Scan for the cell matching the given text and deliver its [X, Y] coordinate at center. 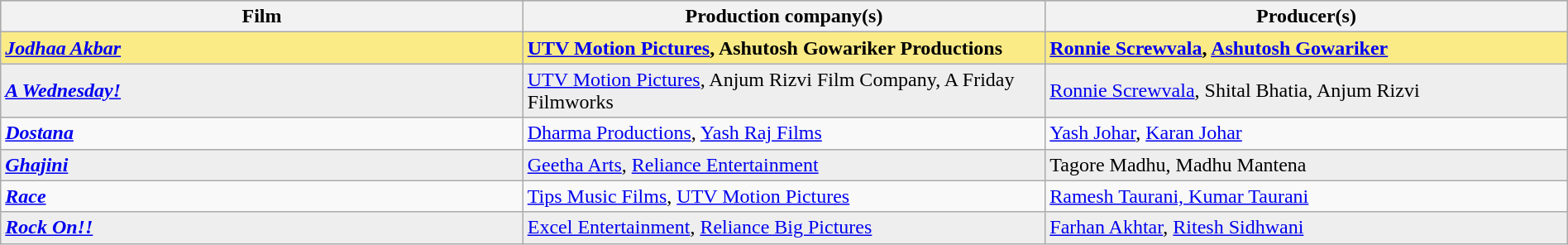
A Wednesday! [262, 91]
Geetha Arts, Reliance Entertainment [784, 165]
Ronnie Screwvala, Ashutosh Gowariker [1307, 48]
Dostana [262, 133]
Yash Johar, Karan Johar [1307, 133]
Dharma Productions, Yash Raj Films [784, 133]
Film [262, 17]
Production company(s) [784, 17]
Ronnie Screwvala, Shital Bhatia, Anjum Rizvi [1307, 91]
Farhan Akhtar, Ritesh Sidhwani [1307, 228]
Race [262, 196]
Ramesh Taurani, Kumar Taurani [1307, 196]
Jodhaa Akbar [262, 48]
Excel Entertainment, Reliance Big Pictures [784, 228]
Tagore Madhu, Madhu Mantena [1307, 165]
Producer(s) [1307, 17]
Tips Music Films, UTV Motion Pictures [784, 196]
UTV Motion Pictures, Anjum Rizvi Film Company, A Friday Filmworks [784, 91]
UTV Motion Pictures, Ashutosh Gowariker Productions [784, 48]
Ghajini [262, 165]
Rock On!! [262, 228]
